Detect which cell encompasses the target text, then output its (x, y) center coordinate. 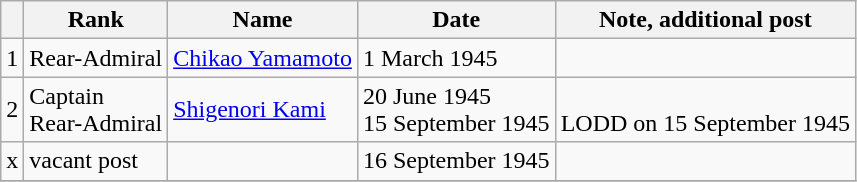
LODD on 15 September 1945 (705, 110)
Name (263, 20)
16 September 1945 (456, 161)
Rear-Admiral (96, 58)
Rank (96, 20)
Chikao Yamamoto (263, 58)
1 (12, 58)
CaptainRear-Admiral (96, 110)
1 March 1945 (456, 58)
vacant post (96, 161)
2 (12, 110)
Date (456, 20)
Shigenori Kami (263, 110)
x (12, 161)
Note, additional post (705, 20)
20 June 194515 September 1945 (456, 110)
